Capture the cell that displays the provided text and extract its [x, y] central coordinate. 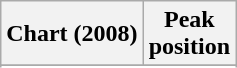
Peakposition [189, 34]
Chart (2008) [72, 34]
